Return the (X, Y) coordinate for the center point of the cell that contains the specified text.  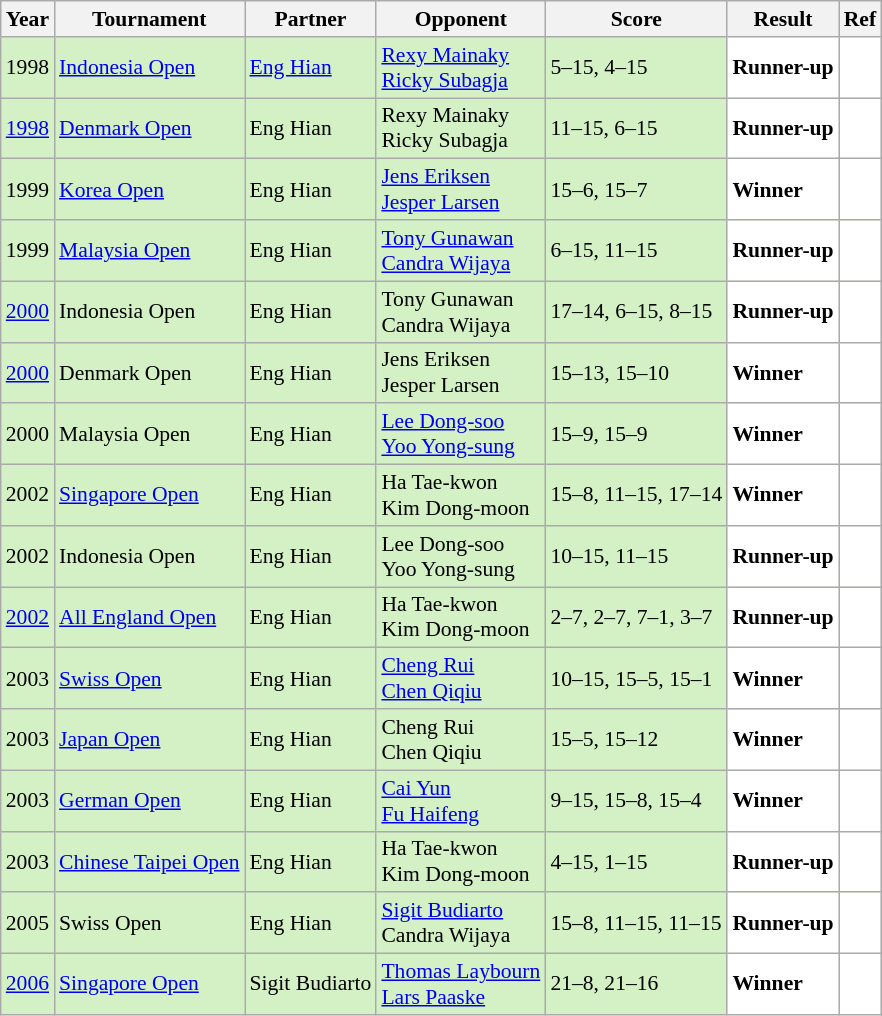
Ref (860, 19)
Cai Yun Fu Haifeng (460, 800)
Score (636, 19)
15–5, 15–12 (636, 740)
15–6, 15–7 (636, 190)
10–15, 11–15 (636, 556)
15–9, 15–9 (636, 434)
11–15, 6–15 (636, 128)
4–15, 1–15 (636, 862)
Opponent (460, 19)
All England Open (149, 618)
Sigit Budiarto (310, 984)
Tournament (149, 19)
6–15, 11–15 (636, 250)
5–15, 4–15 (636, 68)
15–8, 11–15, 11–15 (636, 924)
Japan Open (149, 740)
Korea Open (149, 190)
2006 (28, 984)
15–13, 15–10 (636, 372)
Chinese Taipei Open (149, 862)
Year (28, 19)
Thomas Laybourn Lars Paaske (460, 984)
10–15, 15–5, 15–1 (636, 678)
2–7, 2–7, 7–1, 3–7 (636, 618)
17–14, 6–15, 8–15 (636, 312)
Result (782, 19)
Partner (310, 19)
2005 (28, 924)
15–8, 11–15, 17–14 (636, 496)
9–15, 15–8, 15–4 (636, 800)
Sigit Budiarto Candra Wijaya (460, 924)
German Open (149, 800)
21–8, 21–16 (636, 984)
